Search for the cell housing the specified text and yield its [x, y] center coordinate. 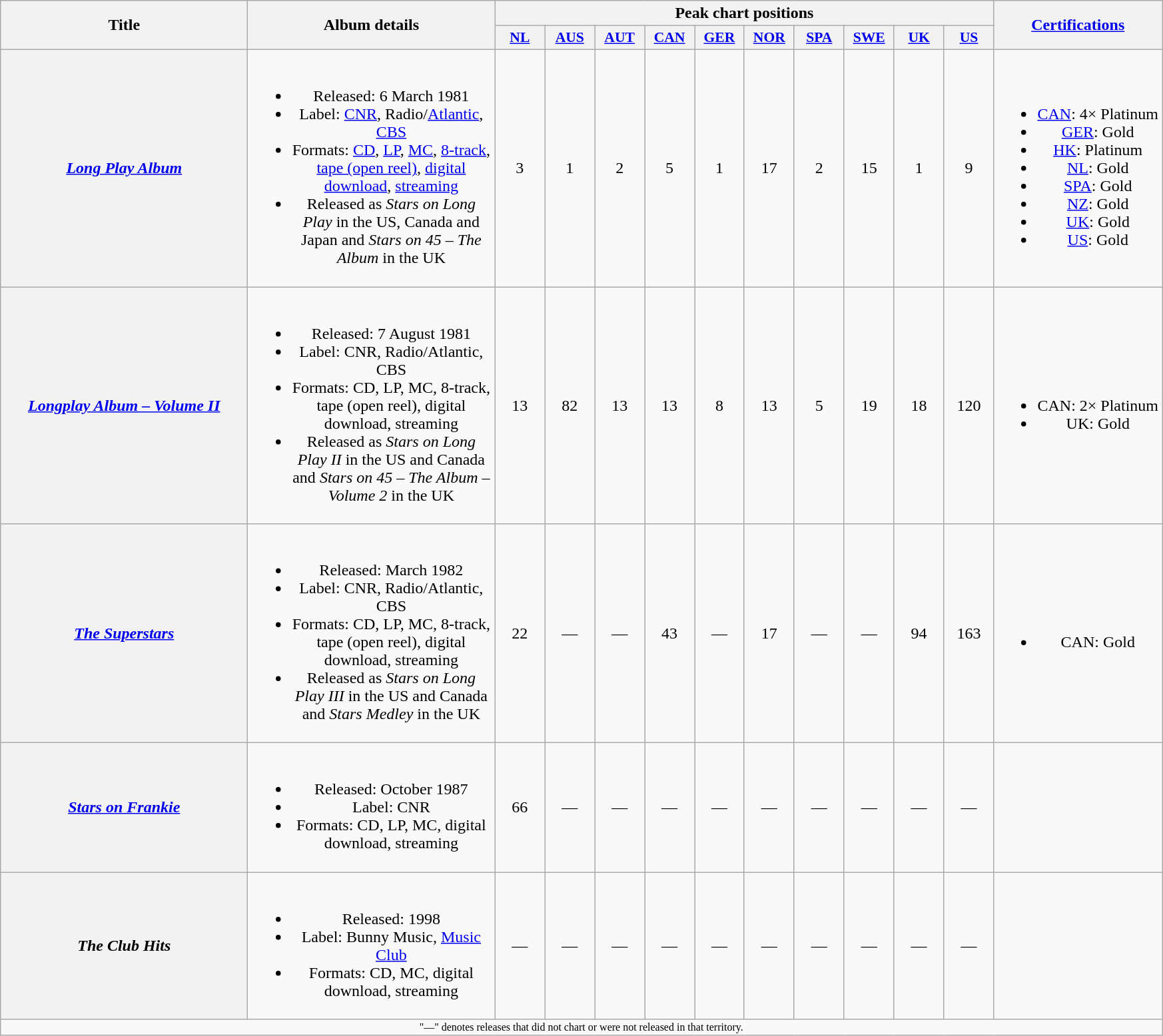
43 [670, 634]
Long Play Album [124, 168]
AUT [619, 38]
CAN: Gold [1078, 634]
AUS [570, 38]
SWE [869, 38]
82 [570, 405]
GER [719, 38]
18 [919, 405]
163 [969, 634]
"—" denotes releases that did not chart or were not released in that territory. [581, 1027]
9 [969, 168]
CAN: 2× PlatinumUK: Gold [1078, 405]
19 [869, 405]
The Club Hits [124, 945]
94 [919, 634]
NL [520, 38]
22 [520, 634]
CAN: 4× PlatinumGER: GoldHK: PlatinumNL: GoldSPA: GoldNZ: GoldUK: GoldUS: Gold [1078, 168]
Stars on Frankie [124, 808]
Released: 1998Label: Bunny Music, Music ClubFormats: CD, MC, digital download, streaming [372, 945]
NOR [769, 38]
8 [719, 405]
Released: October 1987Label: CNRFormats: CD, LP, MC, digital download, streaming [372, 808]
Album details [372, 25]
3 [520, 168]
The Superstars [124, 634]
Title [124, 25]
Peak chart positions [745, 13]
15 [869, 168]
CAN [670, 38]
SPA [819, 38]
US [969, 38]
120 [969, 405]
UK [919, 38]
66 [520, 808]
Certifications [1078, 25]
Longplay Album – Volume II [124, 405]
